Extract the [X, Y] coordinate from the center of the cell holding the provided text.  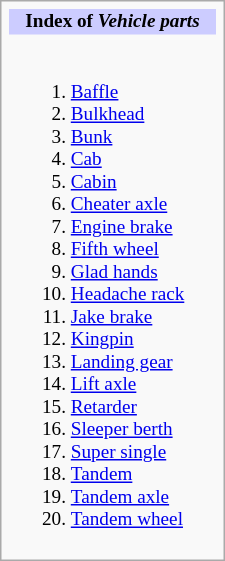
Index of Vehicle parts [112, 22]
